From the cell containing the given text, extract its center point as (X, Y) coordinate. 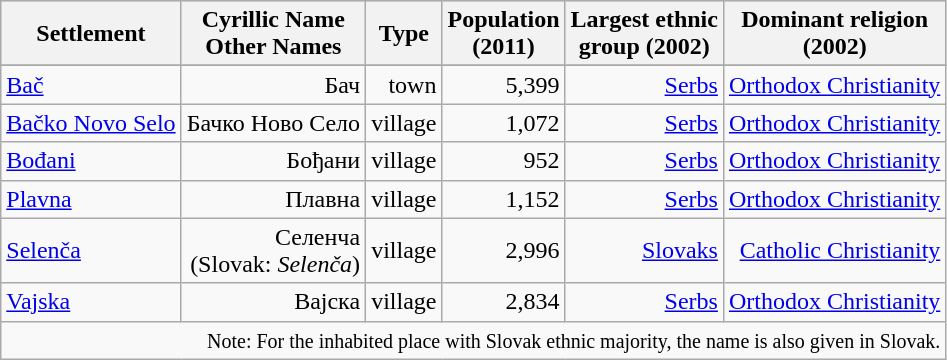
Catholic Christianity (834, 250)
town (404, 85)
Плавна (273, 199)
1,152 (504, 199)
Бачко Ново Село (273, 123)
5,399 (504, 85)
Plavna (91, 199)
2,996 (504, 250)
Vajska (91, 302)
1,072 (504, 123)
Bačko Novo Selo (91, 123)
Type (404, 34)
Бач (273, 85)
Dominant religion(2002) (834, 34)
Note: For the inhabited place with Slovak ethnic majority, the name is also given in Slovak. (474, 340)
Settlement (91, 34)
Largest ethnicgroup (2002) (644, 34)
Selenča (91, 250)
Population(2011) (504, 34)
Cyrillic NameOther Names (273, 34)
Bač (91, 85)
Bođani (91, 161)
Бођани (273, 161)
952 (504, 161)
Вајска (273, 302)
Slovaks (644, 250)
2,834 (504, 302)
Селенча(Slovak: Selenča) (273, 250)
